Output the (X, Y) coordinate of the center of the cell containing the given text.  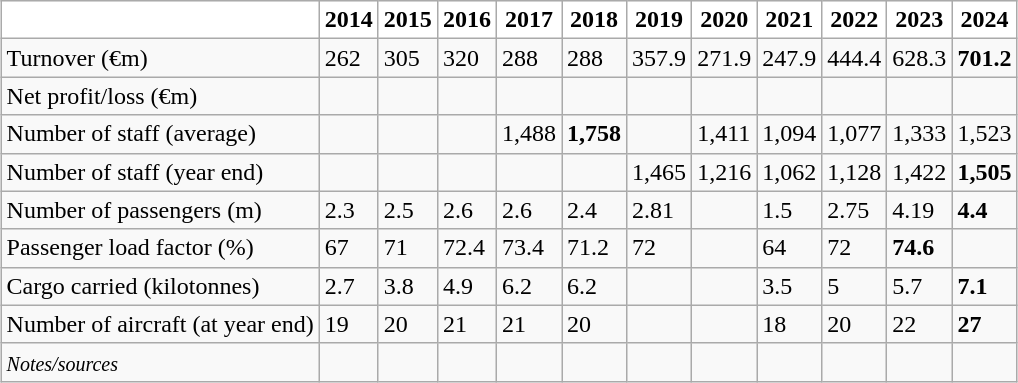
2024 (984, 20)
320 (466, 58)
247.9 (790, 58)
1,128 (854, 172)
4.4 (984, 210)
2019 (660, 20)
3.5 (790, 286)
2023 (920, 20)
22 (920, 324)
1,488 (528, 134)
628.3 (920, 58)
5.7 (920, 286)
357.9 (660, 58)
74.6 (920, 248)
2015 (408, 20)
1.5 (790, 210)
1,523 (984, 134)
2021 (790, 20)
71.2 (594, 248)
2.7 (348, 286)
1,333 (920, 134)
1,094 (790, 134)
1,411 (724, 134)
2.81 (660, 210)
2022 (854, 20)
Net profit/loss (€m) (160, 96)
444.4 (854, 58)
Cargo carried (kilotonnes) (160, 286)
Number of staff (average) (160, 134)
5 (854, 286)
4.9 (466, 286)
73.4 (528, 248)
72.4 (466, 248)
2017 (528, 20)
4.19 (920, 210)
1,077 (854, 134)
701.2 (984, 58)
Passenger load factor (%) (160, 248)
18 (790, 324)
27 (984, 324)
2.4 (594, 210)
7.1 (984, 286)
1,062 (790, 172)
2.3 (348, 210)
1,216 (724, 172)
305 (408, 58)
1,422 (920, 172)
1,505 (984, 172)
1,465 (660, 172)
Number of staff (year end) (160, 172)
Number of aircraft (at year end) (160, 324)
3.8 (408, 286)
2020 (724, 20)
64 (790, 248)
2018 (594, 20)
71 (408, 248)
Number of passengers (m) (160, 210)
19 (348, 324)
1,758 (594, 134)
271.9 (724, 58)
Notes/sources (160, 362)
Turnover (€m) (160, 58)
262 (348, 58)
2014 (348, 20)
2.5 (408, 210)
2.75 (854, 210)
2016 (466, 20)
67 (348, 248)
